Scan for the cell matching the given text and deliver its [X, Y] coordinate at center. 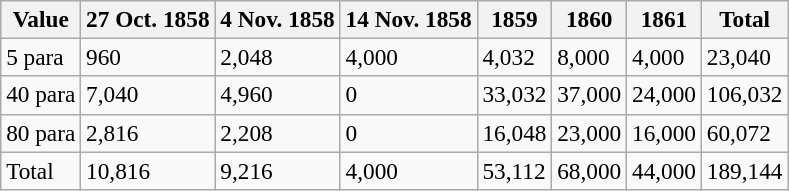
5 para [41, 57]
4,032 [514, 57]
2,816 [148, 133]
4,960 [278, 95]
40 para [41, 95]
2,208 [278, 133]
24,000 [664, 95]
37,000 [590, 95]
1859 [514, 19]
Value [41, 19]
27 Oct. 1858 [148, 19]
2,048 [278, 57]
9,216 [278, 170]
68,000 [590, 170]
60,072 [744, 133]
33,032 [514, 95]
189,144 [744, 170]
7,040 [148, 95]
106,032 [744, 95]
1860 [590, 19]
53,112 [514, 170]
44,000 [664, 170]
16,048 [514, 133]
4 Nov. 1858 [278, 19]
23,000 [590, 133]
80 para [41, 133]
10,816 [148, 170]
14 Nov. 1858 [408, 19]
1861 [664, 19]
8,000 [590, 57]
960 [148, 57]
23,040 [744, 57]
16,000 [664, 133]
